Find where the given text appears and provide that cell's center as [X, Y] coordinate. 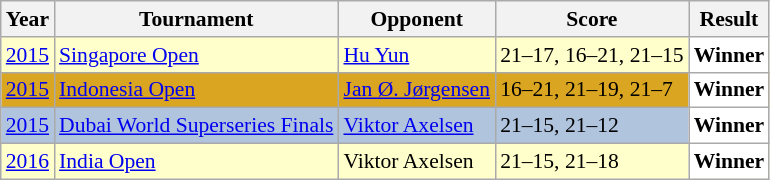
Opponent [416, 19]
Singapore Open [196, 55]
2016 [28, 162]
Hu Yun [416, 55]
21–15, 21–12 [592, 126]
Score [592, 19]
Year [28, 19]
21–15, 21–18 [592, 162]
16–21, 21–19, 21–7 [592, 90]
21–17, 16–21, 21–15 [592, 55]
Jan Ø. Jørgensen [416, 90]
Tournament [196, 19]
Dubai World Superseries Finals [196, 126]
India Open [196, 162]
Indonesia Open [196, 90]
Result [730, 19]
